Identify which cell holds the provided text, then report its [X, Y] central coordinate. 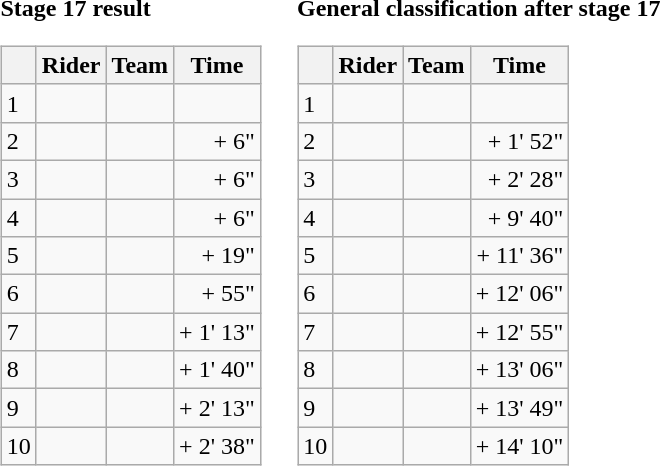
+ 11' 36" [520, 256]
+ 14' 10" [520, 446]
+ 19" [218, 256]
+ 13' 06" [520, 370]
+ 1' 13" [218, 332]
+ 12' 55" [520, 332]
+ 2' 13" [218, 408]
+ 2' 38" [218, 446]
+ 55" [218, 294]
+ 12' 06" [520, 294]
+ 2' 28" [520, 179]
+ 9' 40" [520, 217]
+ 1' 52" [520, 141]
+ 13' 49" [520, 408]
+ 1' 40" [218, 370]
